Capture the cell that displays the provided text and extract its (X, Y) central coordinate. 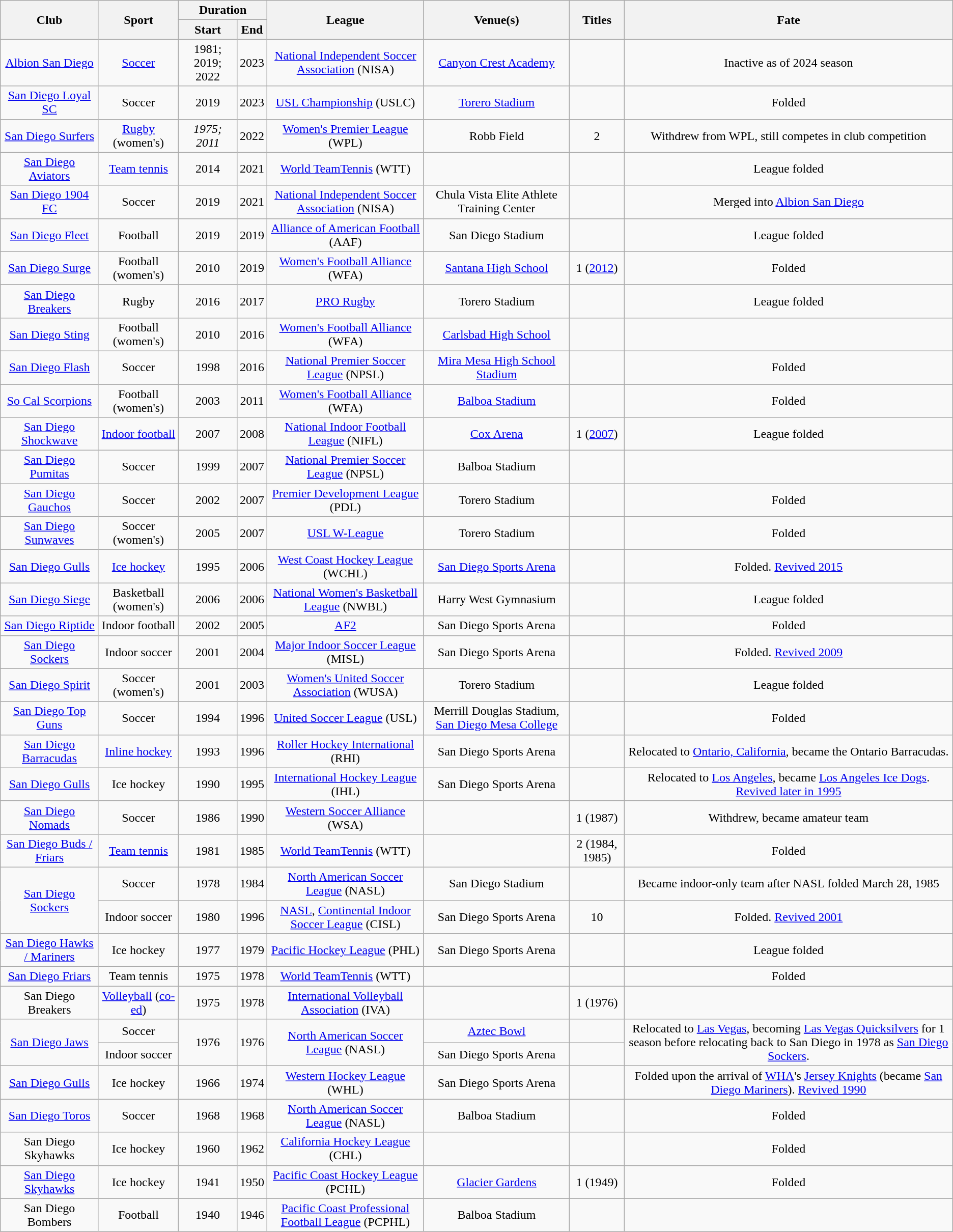
2011 (251, 400)
League (346, 20)
1962 (251, 1149)
10 (597, 916)
1 (1987) (597, 818)
2 (597, 135)
San Diego Friars (50, 976)
1979 (251, 950)
San Diego Hawks / Mariners (50, 950)
Folded upon the arrival of WHA's Jersey Knights (became San Diego Mariners). Revived 1990 (789, 1082)
Robb Field (496, 135)
West Coast Hockey League (WCHL) (346, 566)
Pacific Coast Professional Football League (PCPHL) (346, 1215)
1 (1976) (597, 1003)
Merrill Douglas Stadium, San Diego Mesa College (496, 718)
Carlsbad High School (496, 334)
Glacier Gardens (496, 1182)
Women's United Soccer Association (WUSA) (346, 685)
Women's Premier League (WPL) (346, 135)
Pacific Hockey League (PHL) (346, 950)
Venue(s) (496, 20)
1974 (251, 1082)
USL W-League (346, 534)
Rugby (138, 301)
Folded. Revived 2001 (789, 916)
San Diego Flash (50, 368)
1993 (208, 751)
San Diego Surfers (50, 135)
Fate (789, 20)
PRO Rugby (346, 301)
International Volleyball Association (IVA) (346, 1003)
Premier Development League (PDL) (346, 500)
Start (208, 30)
1986 (208, 818)
2 (1984, 1985) (597, 850)
Inline hockey (138, 751)
Titles (597, 20)
1998 (208, 368)
San Diego Toros (50, 1116)
Relocated to Ontario, California, became the Ontario Barracudas. (789, 751)
Western Hockey League (WHL) (346, 1082)
San Diego 1904 FC (50, 202)
San Diego Surge (50, 268)
1940 (208, 1215)
1941 (208, 1182)
Chula Vista Elite Athlete Training Center (496, 202)
Folded. Revived 2009 (789, 652)
Relocated to Las Vegas, becoming Las Vegas Quicksilvers for 1 season before relocating back to San Diego in 1978 as San Diego Sockers. (789, 1043)
Relocated to Los Angeles, became Los Angeles Ice Dogs. Revived later in 1995 (789, 784)
1950 (251, 1182)
2017 (251, 301)
Folded. Revived 2015 (789, 566)
Volleyball (co-ed) (138, 1003)
2004 (251, 652)
USL Championship (USLC) (346, 103)
Became indoor-only team after NASL folded March 28, 1985 (789, 884)
San Diego Loyal SC (50, 103)
1966 (208, 1082)
San Diego Fleet (50, 235)
Merged into Albion San Diego (789, 202)
Major Indoor Soccer League (MISL) (346, 652)
National Women's Basketball League (NWBL) (346, 600)
San Diego Shockwave (50, 434)
Pacific Coast Hockey League (PCHL) (346, 1182)
San Diego Jaws (50, 1043)
Canyon Crest Academy (496, 63)
1981 (208, 850)
California Hockey League (CHL) (346, 1149)
Club (50, 20)
Albion San Diego (50, 63)
San Diego Barracudas (50, 751)
San Diego Nomads (50, 818)
1980 (208, 916)
1994 (208, 718)
National Indoor Football League (NIFL) (346, 434)
1985 (251, 850)
Alliance of American Football (AAF) (346, 235)
Duration (223, 10)
1981; 2019; 2022 (208, 63)
International Hockey League (IHL) (346, 784)
End (251, 30)
San Diego Top Guns (50, 718)
San Diego Pumitas (50, 467)
San Diego Gauchos (50, 500)
1999 (208, 467)
So Cal Scorpions (50, 400)
San Diego Spirit (50, 685)
1 (1949) (597, 1182)
1984 (251, 884)
Harry West Gymnasium (496, 600)
1 (2007) (597, 434)
1 (2012) (597, 268)
Withdrew, became amateur team (789, 818)
San Diego Bombers (50, 1215)
Inactive as of 2024 season (789, 63)
Withdrew from WPL, still competes in club competition (789, 135)
NASL, Continental Indoor Soccer League (CISL) (346, 916)
United Soccer League (USL) (346, 718)
Santana High School (496, 268)
1946 (251, 1215)
San Diego Buds / Friars (50, 850)
San Diego Riptide (50, 626)
Sport (138, 20)
2008 (251, 434)
Aztec Bowl (496, 1031)
San Diego Aviators (50, 169)
Cox Arena (496, 434)
1960 (208, 1149)
Mira Mesa High School Stadium (496, 368)
1975; 2011 (208, 135)
Western Soccer Alliance (WSA) (346, 818)
San Diego Sting (50, 334)
2022 (251, 135)
Roller Hockey International (RHI) (346, 751)
1977 (208, 950)
San Diego Sunwaves (50, 534)
2014 (208, 169)
Basketball (women's) (138, 600)
Rugby(women's) (138, 135)
San Diego Siege (50, 600)
AF2 (346, 626)
